Return the [X, Y] coordinate for the center point of the cell that contains the specified text.  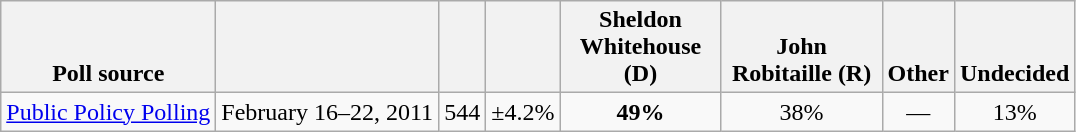
±4.2% [523, 112]
544 [462, 112]
SheldonWhitehouse (D) [640, 47]
JohnRobitaille (R) [802, 47]
38% [802, 112]
Other [918, 47]
Undecided [1014, 47]
13% [1014, 112]
February 16–22, 2011 [328, 112]
49% [640, 112]
Public Policy Polling [108, 112]
— [918, 112]
Poll source [108, 47]
